Pinpoint the cell where the given text exists, returning its (X, Y) midpoint coordinate. 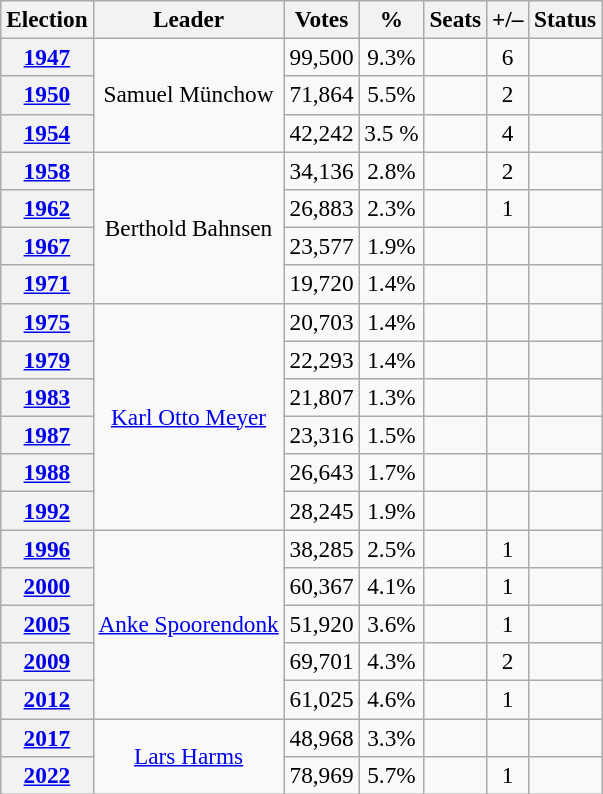
78,969 (322, 775)
38,285 (322, 548)
4.3% (392, 662)
2022 (47, 775)
26,643 (322, 473)
20,703 (322, 322)
23,316 (322, 435)
4 (508, 133)
22,293 (322, 359)
3.3% (392, 737)
1.7% (392, 473)
4.1% (392, 586)
1.5% (392, 435)
1958 (47, 170)
5.5% (392, 95)
9.3% (392, 57)
1967 (47, 246)
19,720 (322, 284)
60,367 (322, 586)
Samuel Münchow (188, 94)
4.6% (392, 699)
3.5 % (392, 133)
1962 (47, 208)
99,500 (322, 57)
2000 (47, 586)
Seats (456, 19)
Anke Spoorendonk (188, 624)
71,864 (322, 95)
1954 (47, 133)
23,577 (322, 246)
Lars Harms (188, 756)
48,968 (322, 737)
2.3% (392, 208)
5.7% (392, 775)
69,701 (322, 662)
21,807 (322, 397)
1987 (47, 435)
% (392, 19)
Leader (188, 19)
2005 (47, 624)
28,245 (322, 510)
42,242 (322, 133)
1988 (47, 473)
51,920 (322, 624)
1992 (47, 510)
1996 (47, 548)
34,136 (322, 170)
1947 (47, 57)
Votes (322, 19)
2017 (47, 737)
Election (47, 19)
2012 (47, 699)
+/– (508, 19)
1983 (47, 397)
26,883 (322, 208)
2.8% (392, 170)
Status (566, 19)
1.3% (392, 397)
61,025 (322, 699)
2009 (47, 662)
2.5% (392, 548)
Berthold Bahnsen (188, 226)
6 (508, 57)
1971 (47, 284)
Karl Otto Meyer (188, 416)
1975 (47, 322)
3.6% (392, 624)
1979 (47, 359)
1950 (47, 95)
